From the cell containing the given text, extract its center point as (X, Y) coordinate. 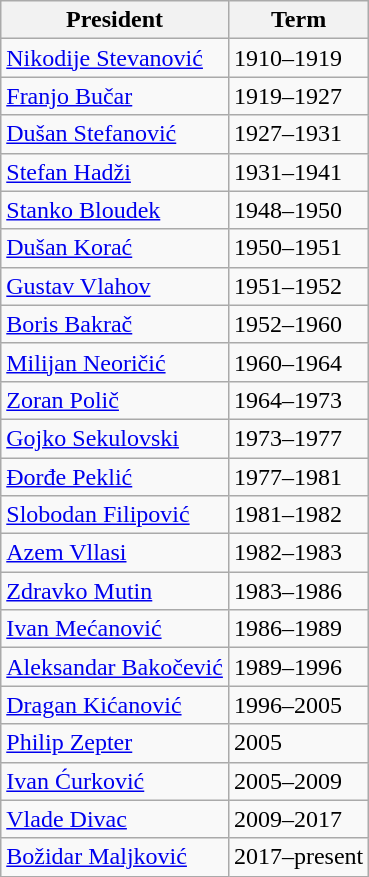
1977–1981 (298, 477)
Dragan Kićanović (115, 705)
Stanko Bloudek (115, 210)
2017–present (298, 857)
1919–1927 (298, 96)
1910–1919 (298, 58)
Franjo Bučar (115, 96)
Ivan Mećanović (115, 629)
1989–1996 (298, 667)
1964–1973 (298, 400)
Philip Zepter (115, 743)
Stefan Hadži (115, 172)
Term (298, 20)
Aleksandar Bakočević (115, 667)
1986–1989 (298, 629)
Đorđe Peklić (115, 477)
1951–1952 (298, 286)
Nikodije Stevanović (115, 58)
Božidar Maljković (115, 857)
1927–1931 (298, 134)
1973–1977 (298, 438)
Zdravko Mutin (115, 591)
Dušan Stefanović (115, 134)
Slobodan Filipović (115, 515)
1952–1960 (298, 324)
Boris Bakrač (115, 324)
Zoran Polič (115, 400)
1983–1986 (298, 591)
Ivan Ćurković (115, 781)
1960–1964 (298, 362)
Gojko Sekulovski (115, 438)
1931–1941 (298, 172)
Gustav Vlahov (115, 286)
1981–1982 (298, 515)
1948–1950 (298, 210)
Azem Vllasi (115, 553)
1950–1951 (298, 248)
2005 (298, 743)
2005–2009 (298, 781)
1996–2005 (298, 705)
2009–2017 (298, 819)
Dušan Korać (115, 248)
Milijan Neoričić (115, 362)
1982–1983 (298, 553)
President (115, 20)
Vlade Divac (115, 819)
